Return the [x, y] coordinate for the center point of the cell that contains the specified text.  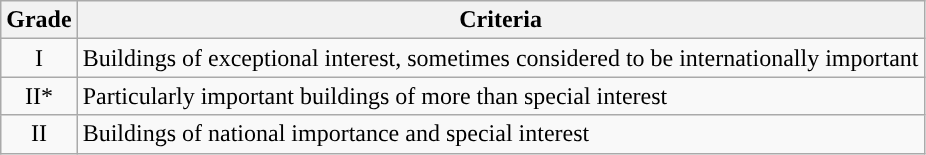
II* [39, 96]
Particularly important buildings of more than special interest [500, 96]
Grade [39, 20]
Buildings of national importance and special interest [500, 134]
I [39, 58]
Criteria [500, 20]
II [39, 134]
Buildings of exceptional interest, sometimes considered to be internationally important [500, 58]
